From the cell containing the given text, extract its center point as [X, Y] coordinate. 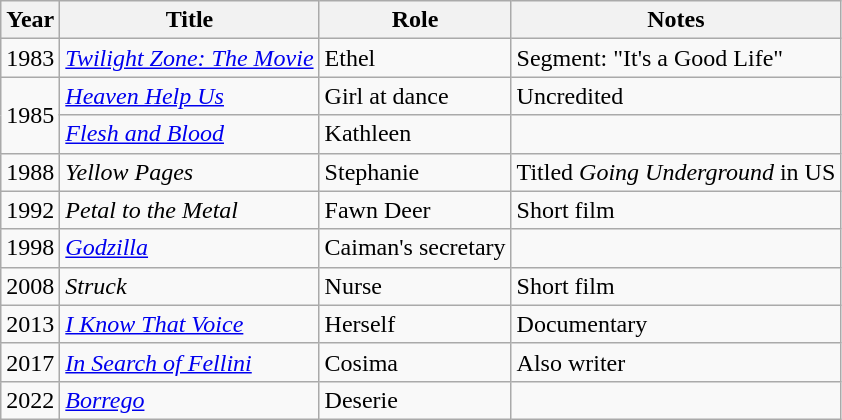
1992 [30, 210]
1983 [30, 58]
Flesh and Blood [190, 134]
Year [30, 20]
Kathleen [415, 134]
2013 [30, 324]
Caiman's secretary [415, 248]
Godzilla [190, 248]
Heaven Help Us [190, 96]
In Search of Fellini [190, 362]
Stephanie [415, 172]
Titled Going Underground in US [676, 172]
Borrego [190, 400]
Twilight Zone: The Movie [190, 58]
2008 [30, 286]
Deserie [415, 400]
2022 [30, 400]
Cosima [415, 362]
Also writer [676, 362]
I Know That Voice [190, 324]
Girl at dance [415, 96]
Yellow Pages [190, 172]
Petal to the Metal [190, 210]
Uncredited [676, 96]
1998 [30, 248]
Fawn Deer [415, 210]
Documentary [676, 324]
Title [190, 20]
1985 [30, 115]
1988 [30, 172]
Notes [676, 20]
Herself [415, 324]
Segment: "It's a Good Life" [676, 58]
Struck [190, 286]
2017 [30, 362]
Ethel [415, 58]
Nurse [415, 286]
Role [415, 20]
